Locate the cell with the specified text and output its (X, Y) center coordinate. 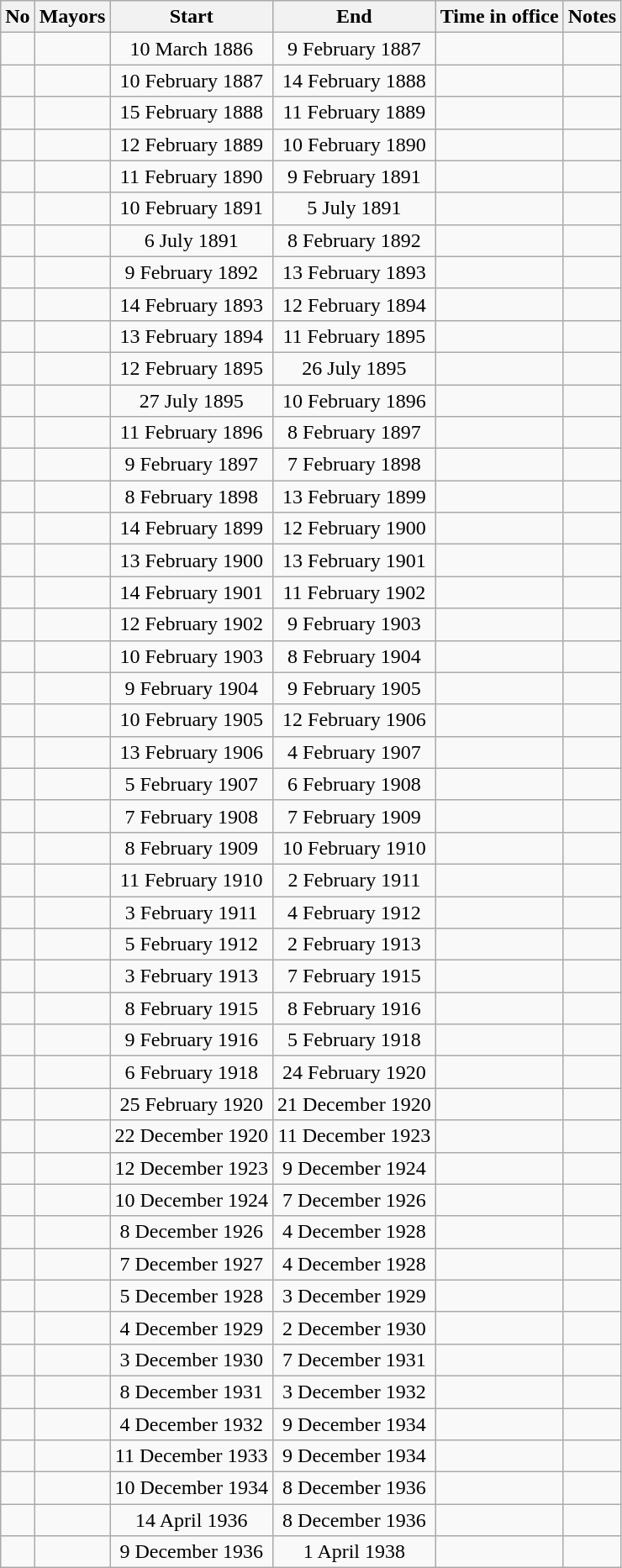
14 February 1888 (355, 81)
11 December 1933 (192, 1456)
7 December 1931 (355, 1360)
24 February 1920 (355, 1072)
11 February 1896 (192, 433)
11 December 1923 (355, 1136)
3 February 1913 (192, 976)
3 December 1930 (192, 1360)
1 April 1938 (355, 1552)
3 December 1929 (355, 1296)
11 February 1895 (355, 336)
13 February 1899 (355, 497)
8 February 1898 (192, 497)
9 February 1887 (355, 49)
7 February 1915 (355, 976)
Notes (592, 17)
11 February 1910 (192, 880)
12 February 1902 (192, 624)
7 February 1909 (355, 816)
No (18, 17)
10 March 1886 (192, 49)
13 February 1900 (192, 560)
12 February 1889 (192, 145)
13 February 1894 (192, 336)
8 February 1915 (192, 1008)
27 July 1895 (192, 401)
8 February 1909 (192, 848)
3 February 1911 (192, 912)
8 December 1926 (192, 1232)
22 December 1920 (192, 1136)
9 February 1916 (192, 1040)
14 February 1901 (192, 592)
6 February 1908 (355, 784)
8 February 1916 (355, 1008)
13 February 1893 (355, 272)
10 February 1910 (355, 848)
Start (192, 17)
7 December 1926 (355, 1200)
2 December 1930 (355, 1328)
2 February 1913 (355, 944)
11 February 1889 (355, 113)
5 December 1928 (192, 1296)
2 February 1911 (355, 880)
14 April 1936 (192, 1520)
End (355, 17)
25 February 1920 (192, 1104)
Mayors (72, 17)
9 December 1936 (192, 1552)
6 July 1891 (192, 240)
9 February 1891 (355, 176)
4 February 1912 (355, 912)
10 February 1905 (192, 720)
8 December 1931 (192, 1392)
7 December 1927 (192, 1264)
26 July 1895 (355, 368)
15 February 1888 (192, 113)
5 February 1918 (355, 1040)
9 February 1897 (192, 465)
11 February 1902 (355, 592)
7 February 1908 (192, 816)
12 February 1894 (355, 304)
5 February 1912 (192, 944)
4 December 1929 (192, 1328)
7 February 1898 (355, 465)
10 February 1903 (192, 656)
10 December 1924 (192, 1200)
10 February 1891 (192, 208)
10 February 1896 (355, 401)
9 February 1905 (355, 688)
4 December 1932 (192, 1424)
6 February 1918 (192, 1072)
8 February 1897 (355, 433)
21 December 1920 (355, 1104)
12 February 1906 (355, 720)
9 December 1924 (355, 1168)
10 February 1887 (192, 81)
10 February 1890 (355, 145)
5 July 1891 (355, 208)
5 February 1907 (192, 784)
12 February 1900 (355, 529)
14 February 1899 (192, 529)
8 February 1904 (355, 656)
10 December 1934 (192, 1488)
11 February 1890 (192, 176)
9 February 1903 (355, 624)
13 February 1906 (192, 752)
Time in office (499, 17)
13 February 1901 (355, 560)
12 December 1923 (192, 1168)
4 February 1907 (355, 752)
9 February 1892 (192, 272)
3 December 1932 (355, 1392)
8 February 1892 (355, 240)
14 February 1893 (192, 304)
9 February 1904 (192, 688)
12 February 1895 (192, 368)
